Determine the (x, y) coordinate at the center of the cell enclosing the given text.  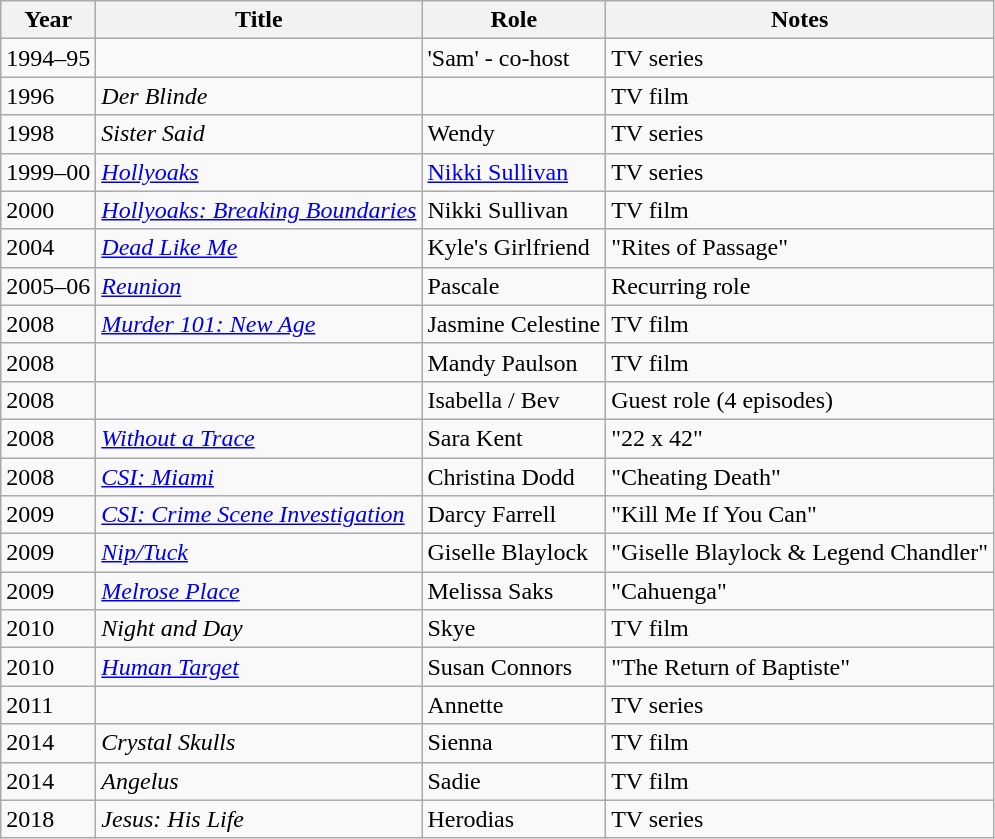
CSI: Crime Scene Investigation (259, 515)
Hollyoaks: Breaking Boundaries (259, 210)
Night and Day (259, 629)
Herodias (514, 819)
2004 (48, 248)
CSI: Miami (259, 477)
Isabella / Bev (514, 400)
Dead Like Me (259, 248)
Role (514, 20)
Year (48, 20)
2011 (48, 705)
Christina Dodd (514, 477)
Melissa Saks (514, 591)
Susan Connors (514, 667)
Darcy Farrell (514, 515)
Mandy Paulson (514, 362)
"Giselle Blaylock & Legend Chandler" (800, 553)
Angelus (259, 781)
"Cheating Death" (800, 477)
Crystal Skulls (259, 743)
Melrose Place (259, 591)
"The Return of Baptiste" (800, 667)
Der Blinde (259, 96)
Pascale (514, 286)
Jasmine Celestine (514, 324)
Human Target (259, 667)
Reunion (259, 286)
Kyle's Girlfriend (514, 248)
1999–00 (48, 172)
2000 (48, 210)
Skye (514, 629)
Wendy (514, 134)
"Rites of Passage" (800, 248)
Recurring role (800, 286)
Notes (800, 20)
"Cahuenga" (800, 591)
1998 (48, 134)
Title (259, 20)
Murder 101: New Age (259, 324)
"22 x 42" (800, 438)
Guest role (4 episodes) (800, 400)
Sister Said (259, 134)
Jesus: His Life (259, 819)
2018 (48, 819)
Sadie (514, 781)
Without a Trace (259, 438)
Nip/Tuck (259, 553)
Annette (514, 705)
Giselle Blaylock (514, 553)
"Kill Me If You Can" (800, 515)
Hollyoaks (259, 172)
Sienna (514, 743)
Sara Kent (514, 438)
1996 (48, 96)
2005–06 (48, 286)
1994–95 (48, 58)
'Sam' - co-host (514, 58)
